From the cell containing the given text, extract its center point as [X, Y] coordinate. 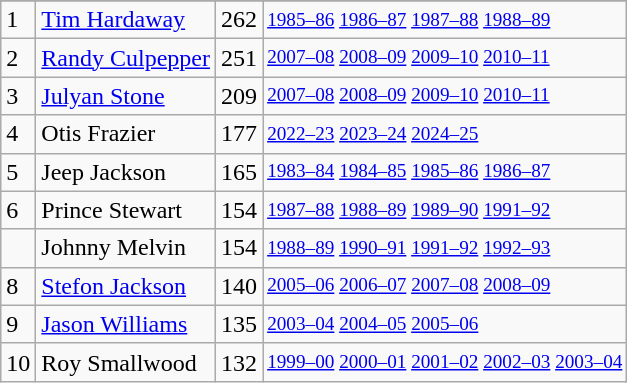
Johnny Melvin [126, 248]
Randy Culpepper [126, 58]
6 [18, 210]
9 [18, 324]
Tim Hardaway [126, 20]
2003–04 2004–05 2005–06 [445, 324]
135 [240, 324]
1988–89 1990–91 1991–92 1992–93 [445, 248]
140 [240, 286]
1999–00 2000–01 2001–02 2002–03 2003–04 [445, 362]
1 [18, 20]
5 [18, 172]
132 [240, 362]
Prince Stewart [126, 210]
262 [240, 20]
1983–84 1984–85 1985–86 1986–87 [445, 172]
Otis Frazier [126, 134]
1987–88 1988–89 1989–90 1991–92 [445, 210]
3 [18, 96]
4 [18, 134]
Roy Smallwood [126, 362]
165 [240, 172]
2005–06 2006–07 2007–08 2008–09 [445, 286]
Jeep Jackson [126, 172]
8 [18, 286]
1985–86 1986–87 1987–88 1988–89 [445, 20]
177 [240, 134]
2 [18, 58]
251 [240, 58]
Julyan Stone [126, 96]
Jason Williams [126, 324]
Stefon Jackson [126, 286]
209 [240, 96]
2022–23 2023–24 2024–25 [445, 134]
10 [18, 362]
